Return [x, y] of the center of cell containing provided text 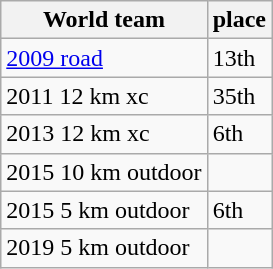
place [239, 20]
2015 5 km outdoor [104, 210]
2015 10 km outdoor [104, 172]
2019 5 km outdoor [104, 248]
World team [104, 20]
2009 road [104, 58]
13th [239, 58]
35th [239, 96]
2013 12 km xc [104, 134]
2011 12 km xc [104, 96]
